For the text-containing cell, return its midpoint in [x, y] coordinate format. 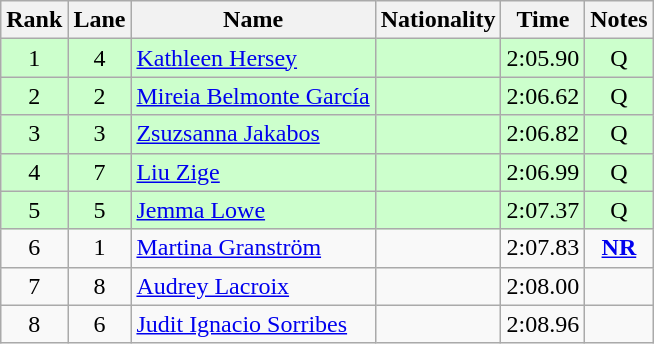
Martina Granström [253, 248]
Liu Zige [253, 172]
Judit Ignacio Sorribes [253, 324]
Kathleen Hersey [253, 58]
Audrey Lacroix [253, 286]
Zsuzsanna Jakabos [253, 134]
NR [619, 248]
Name [253, 20]
2:06.62 [543, 96]
2:08.96 [543, 324]
2:07.83 [543, 248]
Rank [34, 20]
Mireia Belmonte García [253, 96]
2:08.00 [543, 286]
2:06.99 [543, 172]
2:07.37 [543, 210]
Nationality [438, 20]
Lane [100, 20]
Jemma Lowe [253, 210]
2:06.82 [543, 134]
Notes [619, 20]
2:05.90 [543, 58]
Time [543, 20]
